Capture the cell that displays the provided text and extract its [x, y] central coordinate. 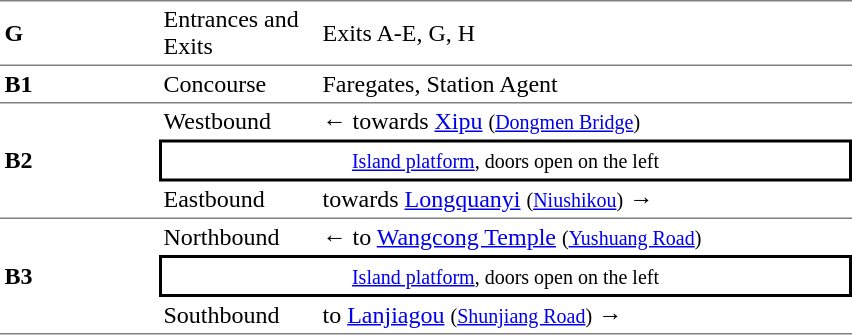
B2 [80, 162]
Westbound [238, 122]
Southbound [238, 316]
Entrances and Exits [238, 33]
B1 [80, 85]
B3 [80, 277]
← towards Xipu (Dongmen Bridge) [585, 122]
Faregates, Station Agent [585, 85]
towards Longquanyi (Niushikou) → [585, 201]
Concourse [238, 85]
Eastbound [238, 201]
G [80, 33]
Northbound [238, 237]
Exits A-E, G, H [585, 33]
← to Wangcong Temple (Yushuang Road) [585, 237]
to Lanjiagou (Shunjiang Road) → [585, 316]
